Detect which cell encompasses the target text, then output its (X, Y) center coordinate. 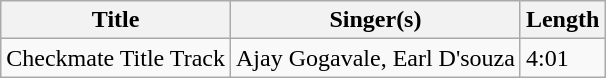
Title (116, 20)
4:01 (562, 58)
Ajay Gogavale, Earl D'souza (375, 58)
Length (562, 20)
Singer(s) (375, 20)
Checkmate Title Track (116, 58)
